From the cell containing the given text, extract its center point as [X, Y] coordinate. 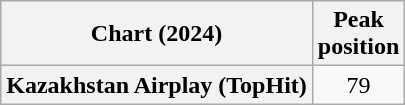
Kazakhstan Airplay (TopHit) [157, 85]
Chart (2024) [157, 34]
79 [358, 85]
Peakposition [358, 34]
